Search for the cell housing the specified text and yield its [X, Y] center coordinate. 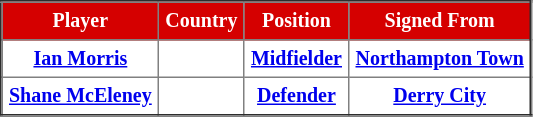
Country [201, 21]
Position [296, 21]
Midfielder [296, 59]
Defender [296, 96]
Ian Morris [80, 59]
Player [80, 21]
Signed From [440, 21]
Derry City [440, 96]
Shane McEleney [80, 96]
Northampton Town [440, 59]
